Scan for the cell matching the given text and deliver its [X, Y] coordinate at center. 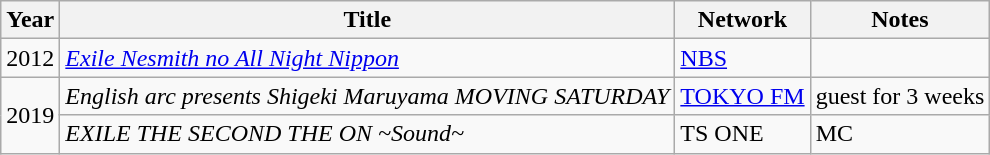
Year [30, 20]
Notes [900, 20]
Exile Nesmith no All Night Nippon [368, 58]
Title [368, 20]
MC [900, 134]
English arc presents Shigeki Maruyama MOVING SATURDAY [368, 96]
guest for 3 weeks [900, 96]
2012 [30, 58]
2019 [30, 115]
TS ONE [742, 134]
TOKYO FM [742, 96]
EXILE THE SECOND THE ON ~Sound~ [368, 134]
NBS [742, 58]
Network [742, 20]
